Identify which cell holds the provided text, then report its [X, Y] central coordinate. 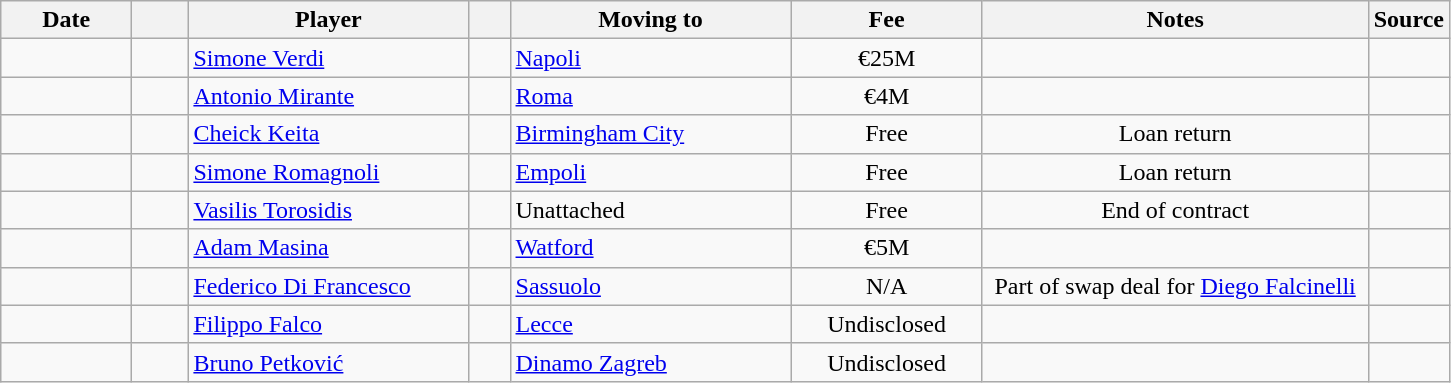
Date [66, 20]
Player [328, 20]
€4M [886, 96]
Birmingham City [650, 134]
Source [1408, 20]
Moving to [650, 20]
Lecce [650, 324]
€25M [886, 58]
Notes [1175, 20]
Watford [650, 248]
End of contract [1175, 210]
Sassuolo [650, 286]
Bruno Petković [328, 362]
Fee [886, 20]
Antonio Mirante [328, 96]
Roma [650, 96]
N/A [886, 286]
Simone Verdi [328, 58]
Cheick Keita [328, 134]
Unattached [650, 210]
€5M [886, 248]
Adam Masina [328, 248]
Empoli [650, 172]
Dinamo Zagreb [650, 362]
Federico Di Francesco [328, 286]
Napoli [650, 58]
Simone Romagnoli [328, 172]
Part of swap deal for Diego Falcinelli [1175, 286]
Filippo Falco [328, 324]
Vasilis Torosidis [328, 210]
